Determine the (X, Y) coordinate at the center of the cell enclosing the given text.  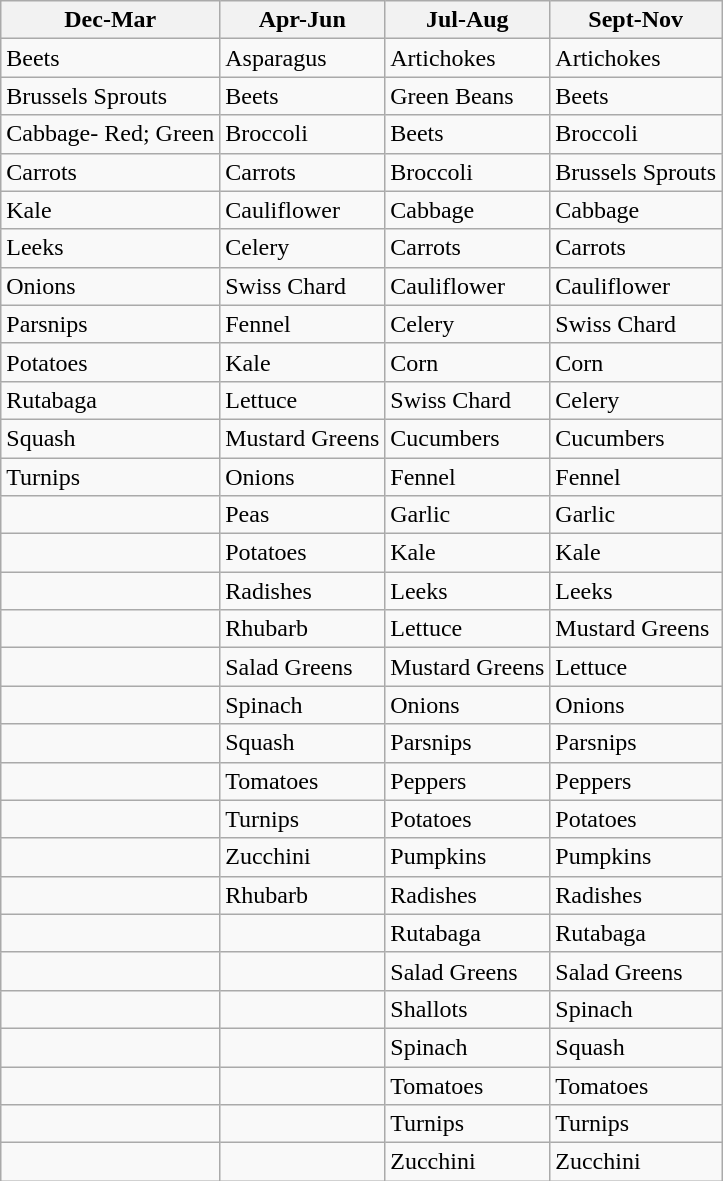
Asparagus (302, 58)
Dec-Mar (110, 20)
Shallots (468, 1009)
Apr-Jun (302, 20)
Jul-Aug (468, 20)
Peas (302, 515)
Green Beans (468, 96)
Sept-Nov (636, 20)
Cabbage- Red; Green (110, 134)
